Extract the [x, y] coordinate from the center of the cell holding the provided text.  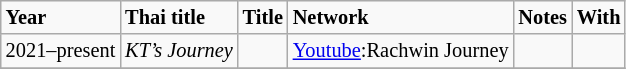
Title [263, 17]
Thai title [178, 17]
With [598, 17]
Notes [542, 17]
2021–present [61, 51]
Year [61, 17]
KT’s Journey [178, 51]
Network [401, 17]
Youtube:Rachwin Journey [401, 51]
